Provide the (x, y) coordinate of the cell's center where the given text is located.  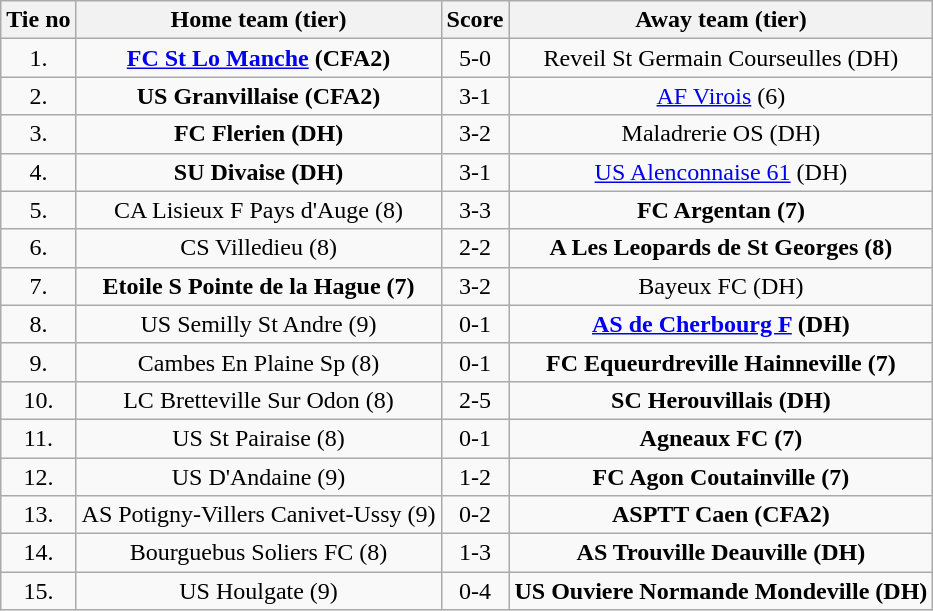
5. (38, 210)
US D'Andaine (9) (258, 477)
2-2 (475, 248)
2-5 (475, 400)
Maladrerie OS (DH) (721, 134)
US Alenconnaise 61 (DH) (721, 172)
A Les Leopards de St Georges (8) (721, 248)
10. (38, 400)
7. (38, 286)
AF Virois (6) (721, 96)
US St Pairaise (8) (258, 438)
15. (38, 591)
1. (38, 58)
8. (38, 324)
1-2 (475, 477)
US Ouviere Normande Mondeville (DH) (721, 591)
0-2 (475, 515)
SU Divaise (DH) (258, 172)
3-3 (475, 210)
Etoile S Pointe de la Hague (7) (258, 286)
Cambes En Plaine Sp (8) (258, 362)
FC Agon Coutainville (7) (721, 477)
US Granvillaise (CFA2) (258, 96)
FC Flerien (DH) (258, 134)
SC Herouvillais (DH) (721, 400)
9. (38, 362)
FC Equeurdreville Hainneville (7) (721, 362)
Bourguebus Soliers FC (8) (258, 553)
13. (38, 515)
Tie no (38, 20)
2. (38, 96)
US Semilly St Andre (9) (258, 324)
4. (38, 172)
FC St Lo Manche (CFA2) (258, 58)
3. (38, 134)
6. (38, 248)
Home team (tier) (258, 20)
Away team (tier) (721, 20)
12. (38, 477)
CS Villedieu (8) (258, 248)
AS Trouville Deauville (DH) (721, 553)
5-0 (475, 58)
CA Lisieux F Pays d'Auge (8) (258, 210)
AS de Cherbourg F (DH) (721, 324)
Score (475, 20)
Bayeux FC (DH) (721, 286)
0-4 (475, 591)
AS Potigny-Villers Canivet-Ussy (9) (258, 515)
Agneaux FC (7) (721, 438)
Reveil St Germain Courseulles (DH) (721, 58)
LC Bretteville Sur Odon (8) (258, 400)
14. (38, 553)
ASPTT Caen (CFA2) (721, 515)
1-3 (475, 553)
11. (38, 438)
US Houlgate (9) (258, 591)
FC Argentan (7) (721, 210)
